Pinpoint the cell where the given text exists, returning its (X, Y) midpoint coordinate. 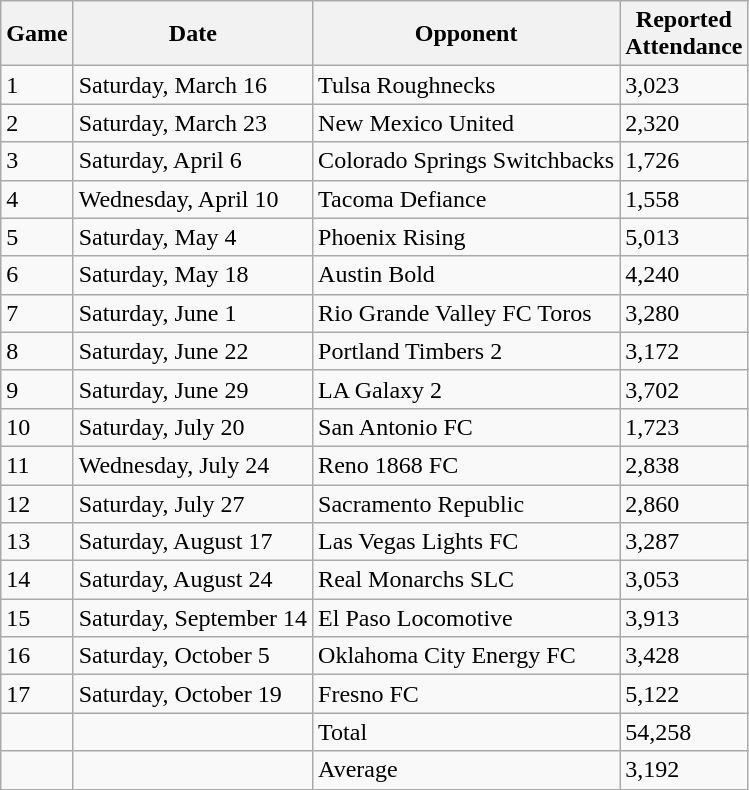
Game (37, 34)
Tulsa Roughnecks (466, 85)
Date (192, 34)
1,723 (684, 427)
ReportedAttendance (684, 34)
Saturday, April 6 (192, 161)
3,023 (684, 85)
Sacramento Republic (466, 503)
3,053 (684, 580)
Reno 1868 FC (466, 465)
Saturday, June 29 (192, 389)
7 (37, 313)
LA Galaxy 2 (466, 389)
4,240 (684, 275)
8 (37, 351)
Colorado Springs Switchbacks (466, 161)
Wednesday, July 24 (192, 465)
3,172 (684, 351)
5,013 (684, 237)
Saturday, June 22 (192, 351)
Saturday, August 17 (192, 542)
1,726 (684, 161)
1,558 (684, 199)
Opponent (466, 34)
Saturday, June 1 (192, 313)
Saturday, October 19 (192, 694)
Saturday, August 24 (192, 580)
4 (37, 199)
3,280 (684, 313)
16 (37, 656)
14 (37, 580)
San Antonio FC (466, 427)
Austin Bold (466, 275)
Real Monarchs SLC (466, 580)
Saturday, July 20 (192, 427)
Saturday, May 4 (192, 237)
Oklahoma City Energy FC (466, 656)
Portland Timbers 2 (466, 351)
5,122 (684, 694)
3,192 (684, 770)
2,320 (684, 123)
Saturday, September 14 (192, 618)
Saturday, October 5 (192, 656)
Total (466, 732)
10 (37, 427)
Saturday, May 18 (192, 275)
Saturday, July 27 (192, 503)
Wednesday, April 10 (192, 199)
13 (37, 542)
3,702 (684, 389)
3 (37, 161)
New Mexico United (466, 123)
17 (37, 694)
Average (466, 770)
Rio Grande Valley FC Toros (466, 313)
5 (37, 237)
2,838 (684, 465)
2 (37, 123)
1 (37, 85)
15 (37, 618)
El Paso Locomotive (466, 618)
3,287 (684, 542)
Tacoma Defiance (466, 199)
12 (37, 503)
Fresno FC (466, 694)
Las Vegas Lights FC (466, 542)
2,860 (684, 503)
3,913 (684, 618)
11 (37, 465)
Phoenix Rising (466, 237)
Saturday, March 23 (192, 123)
9 (37, 389)
6 (37, 275)
54,258 (684, 732)
3,428 (684, 656)
Saturday, March 16 (192, 85)
